Provide the (X, Y) coordinate of the cell's center where the given text is located.  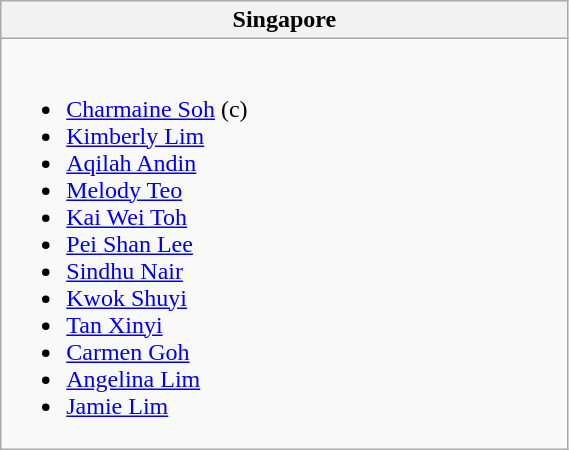
Singapore (284, 20)
Charmaine Soh (c)Kimberly LimAqilah AndinMelody TeoKai Wei TohPei Shan LeeSindhu NairKwok ShuyiTan XinyiCarmen GohAngelina LimJamie Lim (284, 244)
